Scan for the cell matching the given text and deliver its (X, Y) coordinate at center. 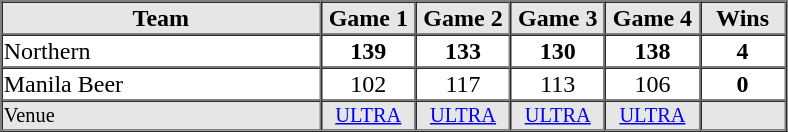
Venue (161, 115)
106 (652, 84)
0 (742, 84)
130 (558, 50)
Game 3 (558, 18)
139 (368, 50)
133 (464, 50)
Game 1 (368, 18)
Northern (161, 50)
Game 4 (652, 18)
102 (368, 84)
138 (652, 50)
4 (742, 50)
113 (558, 84)
Game 2 (464, 18)
Team (161, 18)
Wins (742, 18)
117 (464, 84)
Manila Beer (161, 84)
